Provide the [X, Y] coordinate of the cell's center where the given text is located.  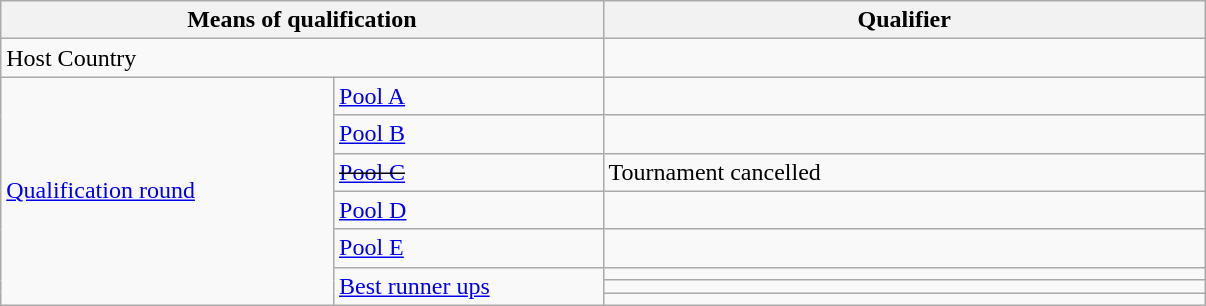
Host Country [302, 58]
Pool C [469, 172]
Tournament cancelled [904, 172]
Pool E [469, 248]
Means of qualification [302, 20]
Pool B [469, 134]
Qualifier [904, 20]
Qualification round [168, 191]
Pool A [469, 96]
Best runner ups [469, 286]
Pool D [469, 210]
